Output the (X, Y) coordinate of the center of the cell containing the given text.  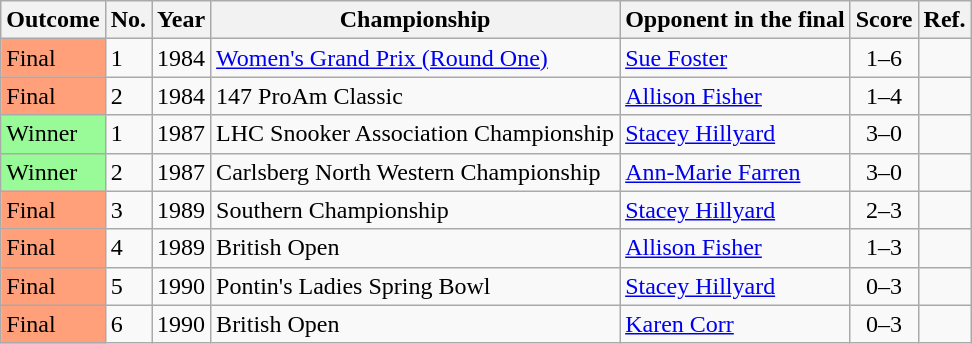
1–4 (884, 96)
1–3 (884, 248)
2–3 (884, 210)
Championship (416, 20)
4 (128, 248)
LHC Snooker Association Championship (416, 134)
Sue Foster (735, 58)
6 (128, 324)
147 ProAm Classic (416, 96)
5 (128, 286)
Karen Corr (735, 324)
Southern Championship (416, 210)
Year (182, 20)
Ann-Marie Farren (735, 172)
Opponent in the final (735, 20)
Carlsberg North Western Championship (416, 172)
1–6 (884, 58)
Pontin's Ladies Spring Bowl (416, 286)
Outcome (53, 20)
3 (128, 210)
No. (128, 20)
Score (884, 20)
Ref. (944, 20)
Women's Grand Prix (Round One) (416, 58)
